Extract the [X, Y] coordinate from the center of the cell holding the provided text.  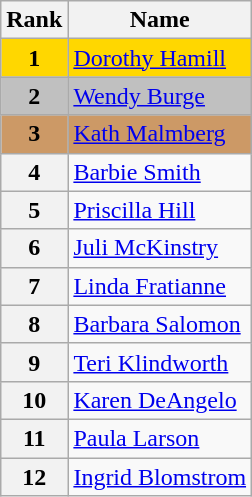
Karen DeAngelo [160, 400]
Paula Larson [160, 438]
4 [34, 172]
6 [34, 248]
Priscilla Hill [160, 210]
Wendy Burge [160, 96]
11 [34, 438]
7 [34, 286]
9 [34, 362]
1 [34, 58]
Teri Klindworth [160, 362]
Name [160, 20]
Kath Malmberg [160, 134]
Barbie Smith [160, 172]
Juli McKinstry [160, 248]
Linda Fratianne [160, 286]
2 [34, 96]
5 [34, 210]
Barbara Salomon [160, 324]
10 [34, 400]
8 [34, 324]
12 [34, 477]
Ingrid Blomstrom [160, 477]
3 [34, 134]
Rank [34, 20]
Dorothy Hamill [160, 58]
